Capture the cell that displays the provided text and extract its [X, Y] central coordinate. 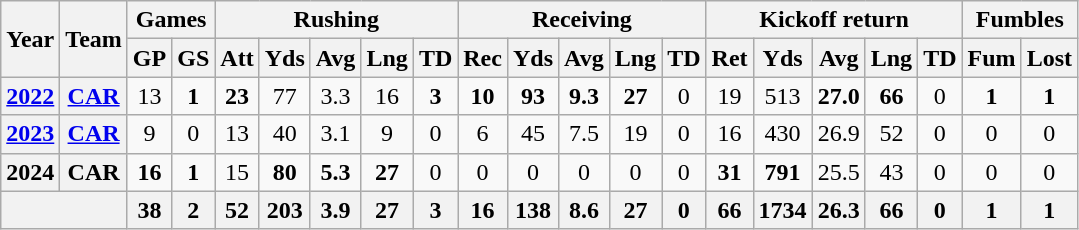
23 [237, 96]
25.5 [838, 172]
2 [194, 210]
Receiving [582, 20]
10 [483, 96]
7.5 [584, 134]
38 [149, 210]
26.9 [838, 134]
GS [194, 58]
26.3 [838, 210]
1734 [782, 210]
Fumbles [1020, 20]
513 [782, 96]
Fum [992, 58]
2023 [30, 134]
3.9 [336, 210]
77 [284, 96]
80 [284, 172]
Ret [730, 58]
40 [284, 134]
8.6 [584, 210]
9.3 [584, 96]
5.3 [336, 172]
Lost [1049, 58]
Att [237, 58]
3.1 [336, 134]
203 [284, 210]
Team [94, 39]
43 [891, 172]
Rec [483, 58]
3.3 [336, 96]
GP [149, 58]
2024 [30, 172]
27.0 [838, 96]
6 [483, 134]
Games [170, 20]
791 [782, 172]
138 [532, 210]
Year [30, 39]
Kickoff return [834, 20]
93 [532, 96]
2022 [30, 96]
Rushing [336, 20]
15 [237, 172]
430 [782, 134]
45 [532, 134]
31 [730, 172]
